Detect which cell encompasses the target text, then output its [X, Y] center coordinate. 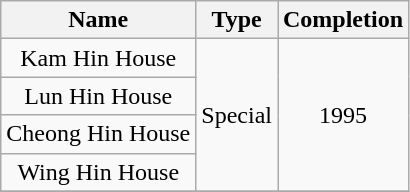
1995 [344, 115]
Kam Hin House [98, 58]
Name [98, 20]
Type [237, 20]
Wing Hin House [98, 172]
Special [237, 115]
Completion [344, 20]
Cheong Hin House [98, 134]
Lun Hin House [98, 96]
